Scan for the cell matching the given text and deliver its (x, y) coordinate at center. 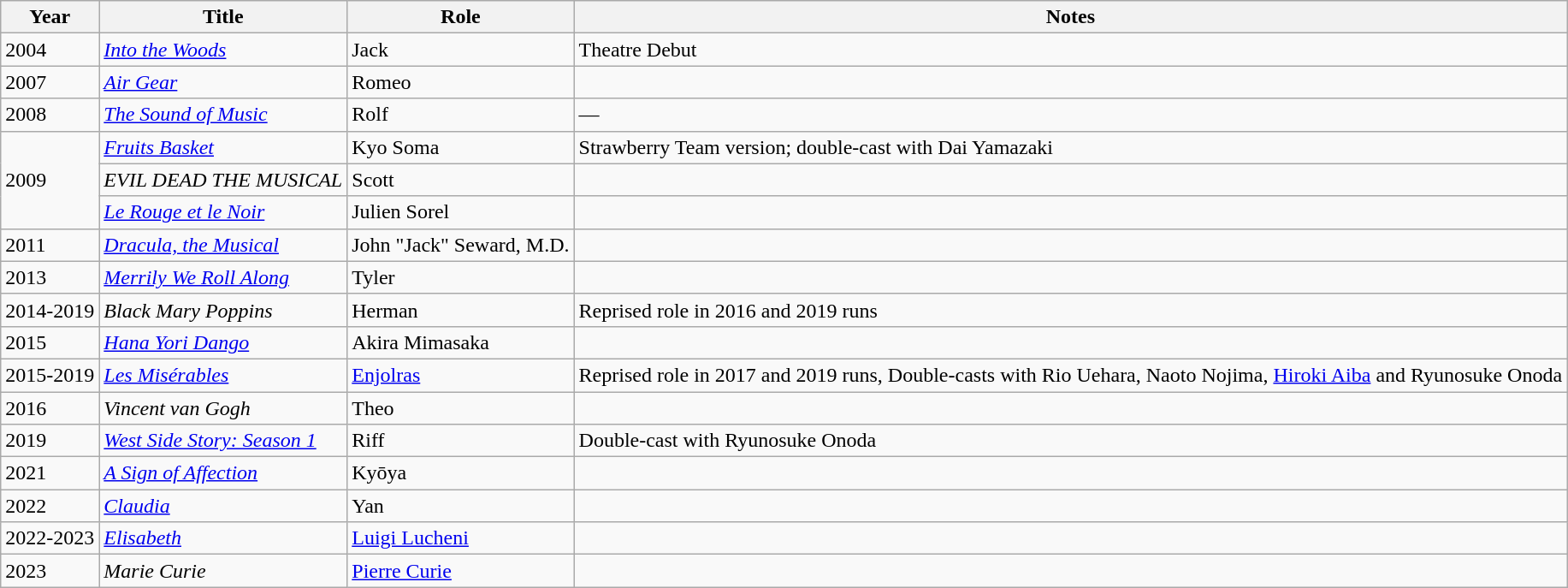
Theatre Debut (1071, 50)
2013 (50, 277)
Luigi Lucheni (460, 538)
Theo (460, 408)
Double-cast with Ryunosuke Onoda (1071, 441)
Role (460, 17)
Yan (460, 506)
2015-2019 (50, 375)
Merrily We Roll Along (223, 277)
2015 (50, 342)
Kyōya (460, 473)
Pierre Curie (460, 571)
Strawberry Team version; double-cast with Dai Yamazaki (1071, 147)
Reprised role in 2017 and 2019 runs, Double-casts with Rio Uehara, Naoto Nojima, Hiroki Aiba and Ryunosuke Onoda (1071, 375)
Kyo Soma (460, 147)
Hana Yori Dango (223, 342)
West Side Story: Season 1 (223, 441)
2022-2023 (50, 538)
Reprised role in 2016 and 2019 runs (1071, 310)
Fruits Basket (223, 147)
A Sign of Affection (223, 473)
2007 (50, 82)
2014-2019 (50, 310)
Elisabeth (223, 538)
2021 (50, 473)
2019 (50, 441)
Julien Sorel (460, 212)
2011 (50, 245)
Herman (460, 310)
Le Rouge et le Noir (223, 212)
— (1071, 115)
2023 (50, 571)
Jack (460, 50)
Year (50, 17)
Riff (460, 441)
Dracula, the Musical (223, 245)
Title (223, 17)
2009 (50, 180)
Claudia (223, 506)
John "Jack" Seward, M.D. (460, 245)
Romeo (460, 82)
Rolf (460, 115)
Air Gear (223, 82)
Les Misérables (223, 375)
Vincent van Gogh (223, 408)
2004 (50, 50)
2016 (50, 408)
Notes (1071, 17)
2022 (50, 506)
2008 (50, 115)
Black Mary Poppins (223, 310)
Marie Curie (223, 571)
Akira Mimasaka (460, 342)
EVIL DEAD THE MUSICAL (223, 180)
Enjolras (460, 375)
The Sound of Music (223, 115)
Scott (460, 180)
Into the Woods (223, 50)
Tyler (460, 277)
